Locate the cell with the specified text and output its (X, Y) center coordinate. 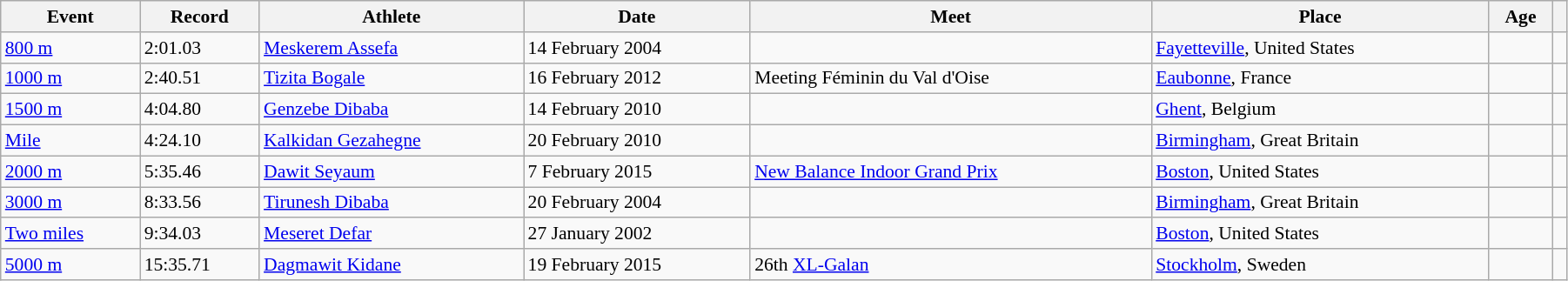
Two miles (70, 234)
Mile (70, 141)
2000 m (70, 171)
16 February 2012 (637, 78)
5000 m (70, 264)
Dawit Seyaum (392, 171)
9:34.03 (200, 234)
26th XL-Galan (950, 264)
Date (637, 17)
1000 m (70, 78)
2:01.03 (200, 48)
4:24.10 (200, 141)
Age (1521, 17)
Fayetteville, United States (1320, 48)
7 February 2015 (637, 171)
800 m (70, 48)
15:35.71 (200, 264)
Stockholm, Sweden (1320, 264)
Ghent, Belgium (1320, 110)
Eaubonne, France (1320, 78)
3000 m (70, 203)
14 February 2010 (637, 110)
14 February 2004 (637, 48)
Tirunesh Dibaba (392, 203)
Dagmawit Kidane (392, 264)
New Balance Indoor Grand Prix (950, 171)
Meskerem Assefa (392, 48)
Athlete (392, 17)
Meeting Féminin du Val d'Oise (950, 78)
5:35.46 (200, 171)
2:40.51 (200, 78)
4:04.80 (200, 110)
Meet (950, 17)
Record (200, 17)
Tizita Bogale (392, 78)
8:33.56 (200, 203)
1500 m (70, 110)
20 February 2004 (637, 203)
20 February 2010 (637, 141)
Genzebe Dibaba (392, 110)
Event (70, 17)
Meseret Defar (392, 234)
Kalkidan Gezahegne (392, 141)
27 January 2002 (637, 234)
19 February 2015 (637, 264)
Place (1320, 17)
